Extract the (x, y) coordinate from the center of the cell holding the provided text.  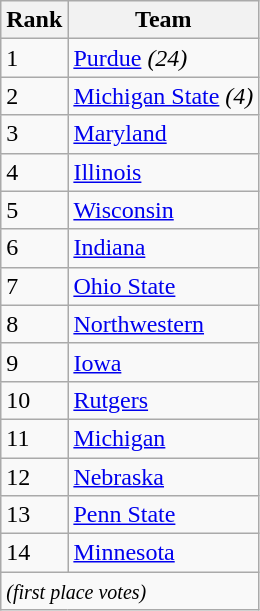
13 (34, 515)
Michigan (164, 438)
4 (34, 172)
11 (34, 438)
Illinois (164, 172)
Nebraska (164, 477)
12 (34, 477)
9 (34, 362)
(first place votes) (130, 591)
Rank (34, 20)
Wisconsin (164, 210)
Team (164, 20)
10 (34, 400)
7 (34, 286)
3 (34, 134)
6 (34, 248)
14 (34, 553)
Minnesota (164, 553)
Maryland (164, 134)
8 (34, 324)
Purdue (24) (164, 58)
Michigan State (4) (164, 96)
1 (34, 58)
Penn State (164, 515)
2 (34, 96)
5 (34, 210)
Rutgers (164, 400)
Ohio State (164, 286)
Indiana (164, 248)
Northwestern (164, 324)
Iowa (164, 362)
